Determine the (x, y) coordinate at the center of the cell enclosing the given text.  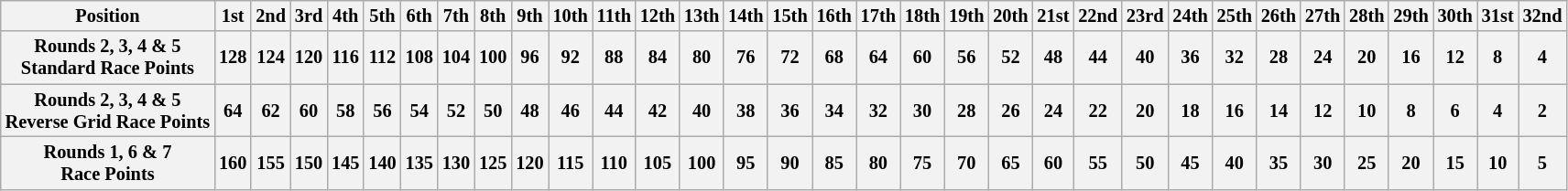
14 (1279, 111)
5 (1542, 163)
84 (658, 58)
25 (1367, 163)
6th (419, 16)
20th (1010, 16)
18 (1190, 111)
45 (1190, 163)
135 (419, 163)
110 (614, 163)
145 (345, 163)
46 (571, 111)
18th (922, 16)
3rd (309, 16)
55 (1097, 163)
105 (658, 163)
72 (789, 58)
124 (271, 58)
4th (345, 16)
42 (658, 111)
76 (746, 58)
108 (419, 58)
1st (233, 16)
125 (493, 163)
13th (702, 16)
29th (1410, 16)
32nd (1542, 16)
30th (1455, 16)
150 (309, 163)
10th (571, 16)
6 (1455, 111)
Rounds 2, 3, 4 & 5 Reverse Grid Race Points (108, 111)
88 (614, 58)
96 (529, 58)
12th (658, 16)
130 (456, 163)
26 (1010, 111)
16th (834, 16)
68 (834, 58)
140 (382, 163)
155 (271, 163)
26th (1279, 16)
28th (1367, 16)
58 (345, 111)
115 (571, 163)
2 (1542, 111)
65 (1010, 163)
15 (1455, 163)
160 (233, 163)
21st (1053, 16)
85 (834, 163)
7th (456, 16)
90 (789, 163)
31st (1498, 16)
8th (493, 16)
2nd (271, 16)
27th (1323, 16)
104 (456, 58)
Position (108, 16)
116 (345, 58)
Rounds 2, 3, 4 & 5 Standard Race Points (108, 58)
25th (1235, 16)
62 (271, 111)
75 (922, 163)
23rd (1145, 16)
9th (529, 16)
35 (1279, 163)
19th (966, 16)
14th (746, 16)
128 (233, 58)
38 (746, 111)
Rounds 1, 6 & 7Race Points (108, 163)
15th (789, 16)
95 (746, 163)
5th (382, 16)
17th (878, 16)
92 (571, 58)
22 (1097, 111)
54 (419, 111)
34 (834, 111)
70 (966, 163)
112 (382, 58)
11th (614, 16)
22nd (1097, 16)
24th (1190, 16)
